Return the [X, Y] coordinate for the center point of the cell that contains the specified text.  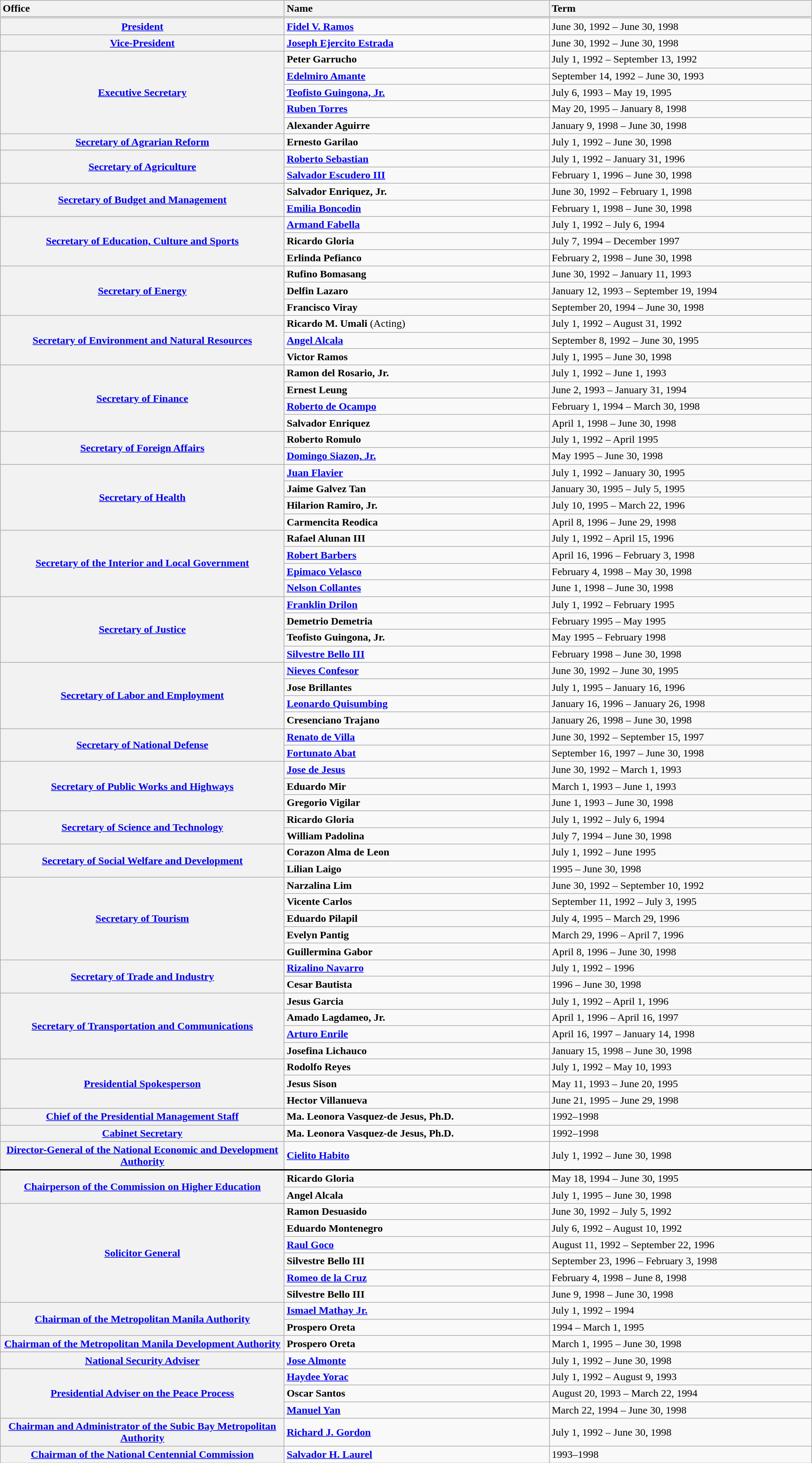
Richard J. Gordon [416, 1432]
Salvador Escudero III [416, 175]
Secretary of Justice [142, 629]
June 21, 1995 – June 29, 1998 [680, 1100]
June 1, 1993 – June 30, 1998 [680, 803]
July 1, 1992 – February 1995 [680, 605]
Hector Villanueva [416, 1100]
1995 – June 30, 1998 [680, 869]
January 9, 1998 – June 30, 1998 [680, 125]
January 30, 1995 – July 5, 1995 [680, 489]
June 30, 1992 – March 1, 1993 [680, 770]
May 18, 1994 – June 30, 1995 [680, 1179]
September 16, 1997 – June 30, 1998 [680, 753]
February 4, 1998 – May 30, 1998 [680, 572]
Corazon Alma de Leon [416, 852]
Hilarion Ramiro, Jr. [416, 506]
June 30, 1992 – September 10, 1992 [680, 885]
January 16, 1996 – January 26, 1998 [680, 704]
July 1, 1992 – August 9, 1993 [680, 1377]
July 1, 1992 – June 1995 [680, 852]
February 1995 – May 1995 [680, 621]
Fidel V. Ramos [416, 26]
June 30, 1992 – July 5, 1992 [680, 1212]
Secretary of Science and Technology [142, 828]
August 11, 1992 – September 22, 1996 [680, 1245]
William Padolina [416, 836]
July 4, 1995 – March 29, 1996 [680, 918]
Office [142, 9]
July 1, 1992 – May 10, 1993 [680, 1067]
Demetrio Demetria [416, 621]
Haydee Yorac [416, 1377]
April 1, 1998 – June 30, 1998 [680, 423]
Evelyn Pantig [416, 935]
February 1998 – June 30, 1998 [680, 654]
Juan Flavier [416, 473]
July 6, 1992 – August 10, 1992 [680, 1228]
July 1, 1992 – September 13, 1992 [680, 59]
Ramon del Rosario, Jr. [416, 373]
July 1, 1992 – April 15, 1996 [680, 539]
Vicente Carlos [416, 902]
Name [416, 9]
Narzalina Lim [416, 885]
1994 – March 1, 1995 [680, 1327]
Arturo Enrile [416, 1034]
Rizalino Navarro [416, 968]
Armand Fabella [416, 225]
Eduardo Pilapil [416, 918]
Presidential Spokesperson [142, 1084]
Rafael Alunan III [416, 539]
Roberto Sebastian [416, 158]
June 30, 1992 – January 11, 1993 [680, 274]
Salvador Enriquez [416, 423]
Jesus Garcia [416, 1001]
Ismael Mathay Jr. [416, 1311]
National Security Adviser [142, 1360]
September 14, 1992 – June 30, 1993 [680, 76]
Secretary of Agriculture [142, 167]
Oscar Santos [416, 1393]
June 1, 1998 – June 30, 1998 [680, 588]
Secretary of Agrarian Reform [142, 142]
Jesus Sison [416, 1084]
Roberto Romulo [416, 439]
Robert Barbers [416, 555]
Ruben Torres [416, 109]
Eduardo Mir [416, 786]
June 30, 1992 – June 30, 1995 [680, 671]
Cesar Bautista [416, 984]
Epimaco Velasco [416, 572]
Domingo Siazon, Jr. [416, 456]
Secretary of Budget and Management [142, 200]
Secretary of Energy [142, 291]
1993–1998 [680, 1455]
Chief of the Presidential Management Staff [142, 1117]
Chairman of the National Centennial Commission [142, 1455]
July 1, 1992 – June 1, 1993 [680, 373]
July 1, 1992 – April 1, 1996 [680, 1001]
April 1, 1996 – April 16, 1997 [680, 1018]
Secretary of Education, Culture and Sports [142, 241]
Eduardo Montenegro [416, 1228]
Guillermina Gabor [416, 951]
Rodolfo Reyes [416, 1067]
Josefina Lichauco [416, 1051]
Secretary of Trade and Industry [142, 976]
February 2, 1998 – June 30, 1998 [680, 258]
February 1, 1994 – March 30, 1998 [680, 406]
Emilia Boncodin [416, 208]
Ramon Desuasido [416, 1212]
Gregorio Vigilar [416, 803]
April 16, 1997 – January 14, 1998 [680, 1034]
June 2, 1993 – January 31, 1994 [680, 390]
Executive Secretary [142, 92]
Secretary of Public Works and Highways [142, 786]
Peter Garrucho [416, 59]
Cresenciano Trajano [416, 720]
Delfin Lazaro [416, 291]
September 23, 1996 – February 3, 1998 [680, 1261]
Secretary of Tourism [142, 918]
Secretary of Social Welfare and Development [142, 861]
July 10, 1995 – March 22, 1996 [680, 506]
President [142, 26]
Secretary of National Defense [142, 745]
Edelmiro Amante [416, 76]
Secretary of Foreign Affairs [142, 447]
Jaime Galvez Tan [416, 489]
Amado Lagdameo, Jr. [416, 1018]
February 1, 1996 – June 30, 1998 [680, 175]
Fortunato Abat [416, 753]
Director-General of the National Economic and Development Authority [142, 1156]
Alexander Aguirre [416, 125]
Leonardo Quisumbing [416, 704]
May 1995 – February 1998 [680, 638]
Ernest Leung [416, 390]
January 12, 1993 – September 19, 1994 [680, 291]
Nelson Collantes [416, 588]
September 11, 1992 – July 3, 1995 [680, 902]
Nieves Confesor [416, 671]
July 1, 1992 – January 30, 1995 [680, 473]
July 1, 1992 – August 31, 1992 [680, 324]
Secretary of Environment and Natural Resources [142, 340]
January 26, 1998 – June 30, 1998 [680, 720]
September 8, 1992 – June 30, 1995 [680, 340]
July 1, 1992 – April 1995 [680, 439]
July 7, 1994 – June 30, 1998 [680, 836]
Term [680, 9]
1996 – June 30, 1998 [680, 984]
Francisco Viray [416, 307]
June 9, 1998 – June 30, 1998 [680, 1294]
July 1, 1992 – 1996 [680, 968]
Presidential Adviser on the Peace Process [142, 1393]
March 1, 1993 – June 1, 1993 [680, 786]
April 8, 1996 – June 30, 1998 [680, 951]
Raul Goco [416, 1245]
July 1, 1995 – January 16, 1996 [680, 687]
July 1, 1992 – 1994 [680, 1311]
Secretary of Labor and Employment [142, 695]
Chairman of the Metropolitan Manila Authority [142, 1319]
September 20, 1994 – June 30, 1998 [680, 307]
Erlinda Pefianco [416, 258]
Jose Brillantes [416, 687]
April 16, 1996 – February 3, 1998 [680, 555]
May 11, 1993 – June 20, 1995 [680, 1084]
Chairman and Administrator of the Subic Bay Metropolitan Authority [142, 1432]
Jose Almonte [416, 1360]
Cielito Habito [416, 1156]
Secretary of Transportation and Communications [142, 1026]
July 6, 1993 – May 19, 1995 [680, 92]
Rufino Bomasang [416, 274]
January 15, 1998 – June 30, 1998 [680, 1051]
Joseph Ejercito Estrada [416, 43]
February 1, 1998 – June 30, 1998 [680, 208]
Manuel Yan [416, 1410]
June 30, 1992 – February 1, 1998 [680, 191]
March 22, 1994 – June 30, 1998 [680, 1410]
Vice-President [142, 43]
Secretary of the Interior and Local Government [142, 563]
Chairperson of the Commission on Higher Education [142, 1187]
March 1, 1995 – June 30, 1998 [680, 1344]
June 30, 1992 – September 15, 1997 [680, 736]
Carmencita Reodica [416, 522]
Salvador H. Laurel [416, 1455]
Ricardo M. Umali (Acting) [416, 324]
March 29, 1996 – April 7, 1996 [680, 935]
July 7, 1994 – December 1997 [680, 241]
February 4, 1998 – June 8, 1998 [680, 1278]
Romeo de la Cruz [416, 1278]
May 20, 1995 – January 8, 1998 [680, 109]
Chairman of the Metropolitan Manila Development Authority [142, 1344]
Solicitor General [142, 1253]
Secretary of Health [142, 497]
Cabinet Secretary [142, 1133]
Roberto de Ocampo [416, 406]
Secretary of Finance [142, 398]
May 1995 – June 30, 1998 [680, 456]
Ernesto Garilao [416, 142]
Lilian Laigo [416, 869]
Renato de Villa [416, 736]
August 20, 1993 – March 22, 1994 [680, 1393]
April 8, 1996 – June 29, 1998 [680, 522]
Jose de Jesus [416, 770]
Salvador Enriquez, Jr. [416, 191]
Franklin Drilon [416, 605]
Victor Ramos [416, 357]
July 1, 1992 – January 31, 1996 [680, 158]
